Pinpoint the cell where the given text exists, returning its (x, y) midpoint coordinate. 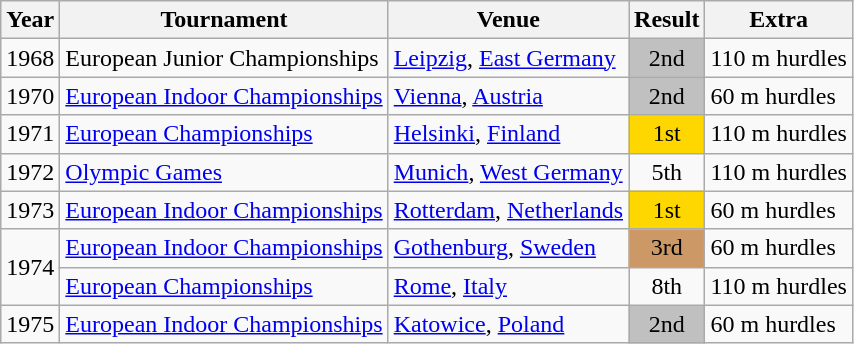
1973 (30, 210)
1974 (30, 267)
1972 (30, 172)
5th (667, 172)
1970 (30, 96)
Vienna, Austria (508, 96)
Helsinki, Finland (508, 134)
Gothenburg, Sweden (508, 248)
European Junior Championships (224, 58)
Rome, Italy (508, 286)
Munich, West Germany (508, 172)
Venue (508, 20)
1971 (30, 134)
3rd (667, 248)
Result (667, 20)
Tournament (224, 20)
8th (667, 286)
Leipzig, East Germany (508, 58)
1975 (30, 324)
Katowice, Poland (508, 324)
Year (30, 20)
1968 (30, 58)
Olympic Games (224, 172)
Rotterdam, Netherlands (508, 210)
Extra (778, 20)
